From the cell containing the given text, extract its center point as (X, Y) coordinate. 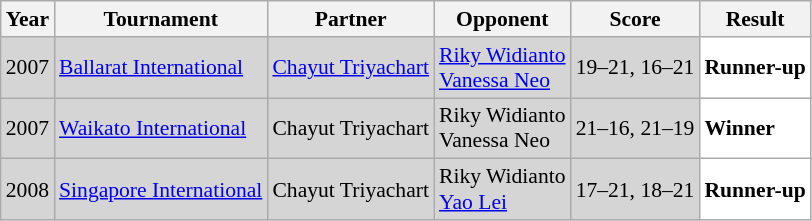
Singapore International (160, 190)
19–21, 16–21 (636, 68)
Result (754, 19)
Tournament (160, 19)
17–21, 18–21 (636, 190)
Score (636, 19)
Waikato International (160, 128)
Winner (754, 128)
Year (28, 19)
Opponent (502, 19)
21–16, 21–19 (636, 128)
2008 (28, 190)
Ballarat International (160, 68)
Riky Widianto Yao Lei (502, 190)
Partner (350, 19)
